For the text-containing cell, return its midpoint in (x, y) coordinate format. 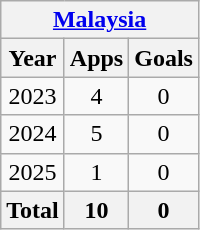
Apps (96, 58)
5 (96, 134)
2023 (33, 96)
2025 (33, 172)
1 (96, 172)
Goals (164, 58)
4 (96, 96)
Year (33, 58)
Total (33, 210)
Malaysia (100, 20)
2024 (33, 134)
10 (96, 210)
